Extract the (X, Y) coordinate from the center of the cell holding the provided text.  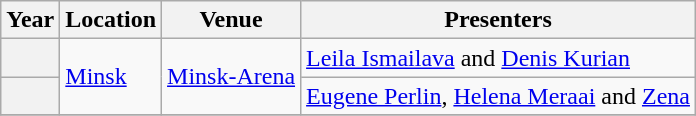
Location (111, 20)
Minsk-Arena (232, 77)
Presenters (498, 20)
Eugene Perlin, Helena Meraai and Zena (498, 96)
Leila Ismailava and Denis Kurian (498, 58)
Venue (232, 20)
Minsk (111, 77)
Year (30, 20)
